Detect which cell encompasses the target text, then output its [X, Y] center coordinate. 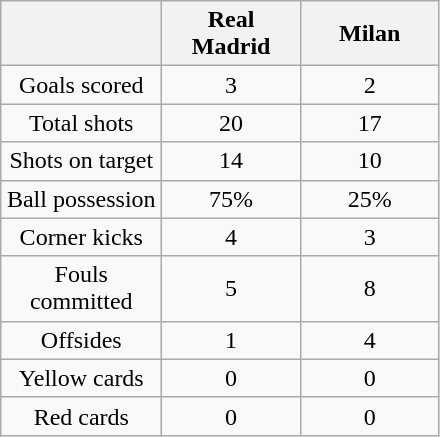
14 [232, 161]
Goals scored [82, 85]
Red cards [82, 416]
Shots on target [82, 161]
Corner kicks [82, 237]
Total shots [82, 123]
Ball possession [82, 199]
Real Madrid [232, 34]
Yellow cards [82, 378]
Milan [370, 34]
25% [370, 199]
10 [370, 161]
2 [370, 85]
75% [232, 199]
20 [232, 123]
17 [370, 123]
5 [232, 288]
8 [370, 288]
1 [232, 340]
Offsides [82, 340]
Fouls committed [82, 288]
